From the cell containing the given text, extract its center point as (x, y) coordinate. 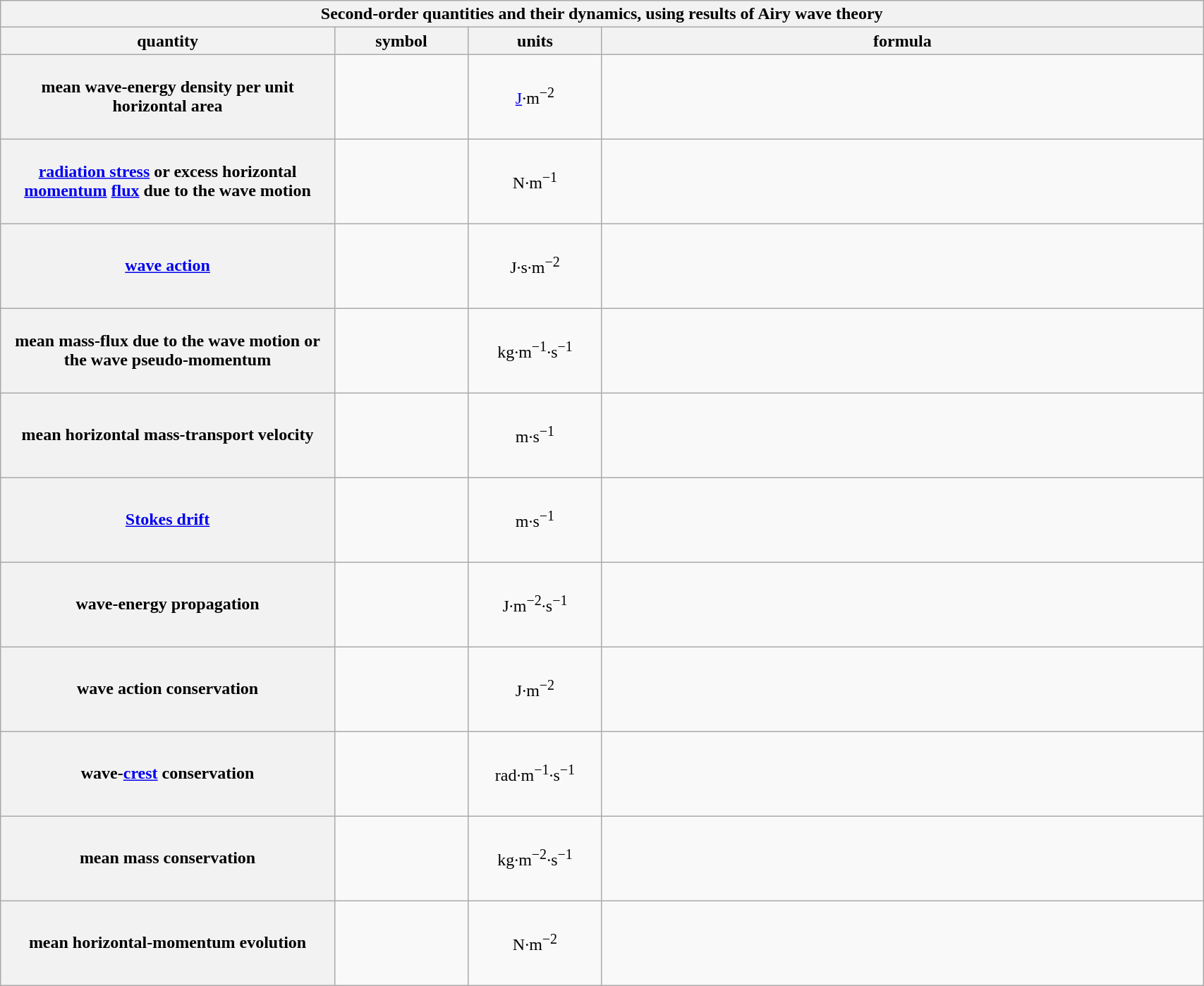
quantity (168, 41)
mean wave-energy density per unit horizontal area (168, 97)
rad·m−1·s−1 (535, 774)
kg·m−1·s−1 (535, 351)
Second-order quantities and their dynamics, using results of Airy wave theory (602, 14)
J·s·m−2 (535, 266)
J·m−2·s−1 (535, 604)
N·m−2 (535, 943)
mean horizontal mass-transport velocity (168, 435)
mean mass-flux due to the wave motion or the wave pseudo-momentum (168, 351)
radiation stress or excess horizontal momentum flux due to the wave motion (168, 181)
mean horizontal-momentum evolution (168, 943)
N·m−1 (535, 181)
Stokes drift (168, 520)
wave-energy propagation (168, 604)
wave action (168, 266)
wave action conservation (168, 689)
kg·m−2·s−1 (535, 858)
wave-crest conservation (168, 774)
mean mass conservation (168, 858)
symbol (401, 41)
units (535, 41)
formula (902, 41)
